Locate the cell with the specified text and output its [X, Y] center coordinate. 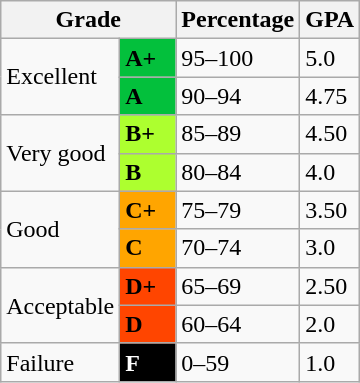
A+ [148, 58]
2.50 [330, 286]
D [148, 324]
65–69 [238, 286]
Acceptable [60, 305]
5.0 [330, 58]
1.0 [330, 362]
60–64 [238, 324]
Grade [88, 20]
Good [60, 229]
Very good [60, 153]
D+ [148, 286]
Failure [60, 362]
B+ [148, 134]
75–79 [238, 210]
Percentage [238, 20]
B [148, 172]
A [148, 96]
90–94 [238, 96]
Excellent [60, 77]
95–100 [238, 58]
F [148, 362]
0–59 [238, 362]
80–84 [238, 172]
4.50 [330, 134]
3.50 [330, 210]
70–74 [238, 248]
GPA [330, 20]
4.0 [330, 172]
85–89 [238, 134]
4.75 [330, 96]
3.0 [330, 248]
C [148, 248]
C+ [148, 210]
2.0 [330, 324]
